Determine the [X, Y] coordinate at the center of the cell enclosing the given text.  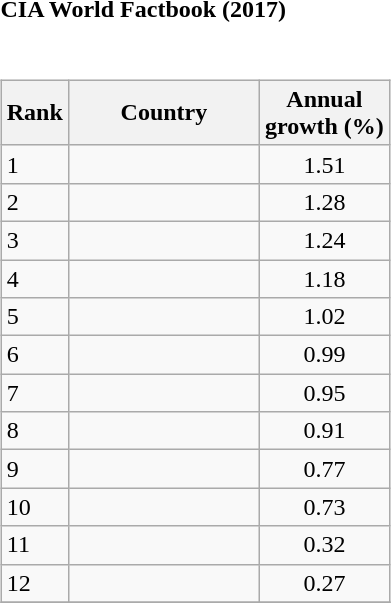
9 [34, 469]
1.24 [324, 240]
1.51 [324, 164]
5 [34, 317]
1.02 [324, 317]
2 [34, 202]
0.99 [324, 355]
1.28 [324, 202]
4 [34, 279]
8 [34, 431]
Annualgrowth (%) [324, 112]
Country [164, 112]
1 [34, 164]
6 [34, 355]
0.27 [324, 583]
1.18 [324, 279]
12 [34, 583]
0.91 [324, 431]
11 [34, 545]
10 [34, 507]
7 [34, 393]
Rank [34, 112]
0.77 [324, 469]
3 [34, 240]
0.73 [324, 507]
0.32 [324, 545]
0.95 [324, 393]
